Find where the given text appears and provide that cell's center as (X, Y) coordinate. 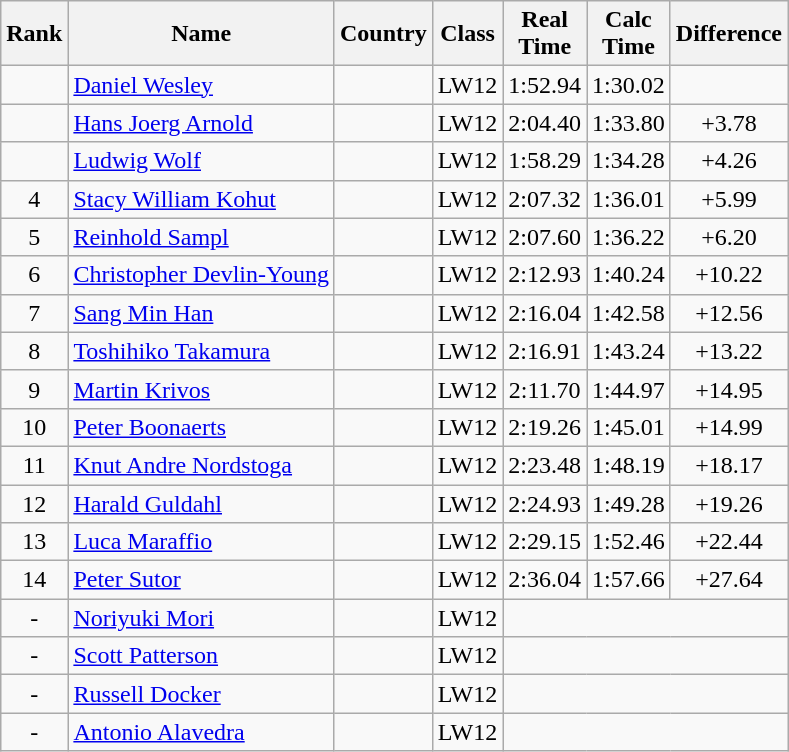
+6.20 (728, 237)
Sang Min Han (202, 313)
Knut Andre Nordstoga (202, 465)
Ludwig Wolf (202, 161)
Country (383, 34)
1:43.24 (629, 351)
1:36.22 (629, 237)
1:36.01 (629, 199)
2:29.15 (545, 542)
Luca Maraffio (202, 542)
+10.22 (728, 275)
2:36.04 (545, 580)
+5.99 (728, 199)
1:30.02 (629, 85)
+22.44 (728, 542)
2:19.26 (545, 427)
Noriyuki Mori (202, 618)
+18.17 (728, 465)
10 (34, 427)
1:33.80 (629, 123)
Name (202, 34)
14 (34, 580)
Russell Docker (202, 694)
+12.56 (728, 313)
Stacy William Kohut (202, 199)
13 (34, 542)
2:12.93 (545, 275)
Reinhold Sampl (202, 237)
+13.22 (728, 351)
1:44.97 (629, 389)
CalcTime (629, 34)
Harald Guldahl (202, 503)
Class (468, 34)
1:45.01 (629, 427)
Christopher Devlin-Young (202, 275)
Scott Patterson (202, 656)
2:24.93 (545, 503)
7 (34, 313)
Toshihiko Takamura (202, 351)
Peter Sutor (202, 580)
2:04.40 (545, 123)
Hans Joerg Arnold (202, 123)
+14.95 (728, 389)
1:48.19 (629, 465)
+3.78 (728, 123)
+4.26 (728, 161)
1:52.94 (545, 85)
1:40.24 (629, 275)
Antonio Alavedra (202, 732)
RealTime (545, 34)
5 (34, 237)
Daniel Wesley (202, 85)
+14.99 (728, 427)
2:16.91 (545, 351)
Difference (728, 34)
2:23.48 (545, 465)
Martin Krivos (202, 389)
1:49.28 (629, 503)
8 (34, 351)
1:58.29 (545, 161)
6 (34, 275)
12 (34, 503)
2:07.60 (545, 237)
11 (34, 465)
2:11.70 (545, 389)
+19.26 (728, 503)
1:34.28 (629, 161)
1:52.46 (629, 542)
9 (34, 389)
1:57.66 (629, 580)
2:16.04 (545, 313)
4 (34, 199)
2:07.32 (545, 199)
+27.64 (728, 580)
1:42.58 (629, 313)
Rank (34, 34)
Peter Boonaerts (202, 427)
